Capture the cell that displays the provided text and extract its [x, y] central coordinate. 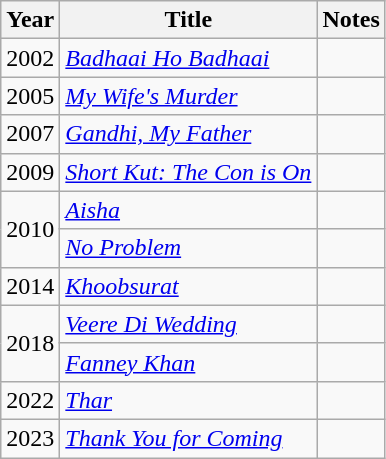
2022 [30, 400]
2002 [30, 58]
2023 [30, 438]
2018 [30, 343]
Thank You for Coming [188, 438]
Thar [188, 400]
Title [188, 20]
2009 [30, 172]
Notes [351, 20]
2005 [30, 96]
Aisha [188, 210]
2007 [30, 134]
Year [30, 20]
My Wife's Murder [188, 96]
Short Kut: The Con is On [188, 172]
2010 [30, 229]
No Problem [188, 248]
Veere Di Wedding [188, 324]
Khoobsurat [188, 286]
Badhaai Ho Badhaai [188, 58]
Gandhi, My Father [188, 134]
2014 [30, 286]
Fanney Khan [188, 362]
